Capture the cell that displays the provided text and extract its (x, y) central coordinate. 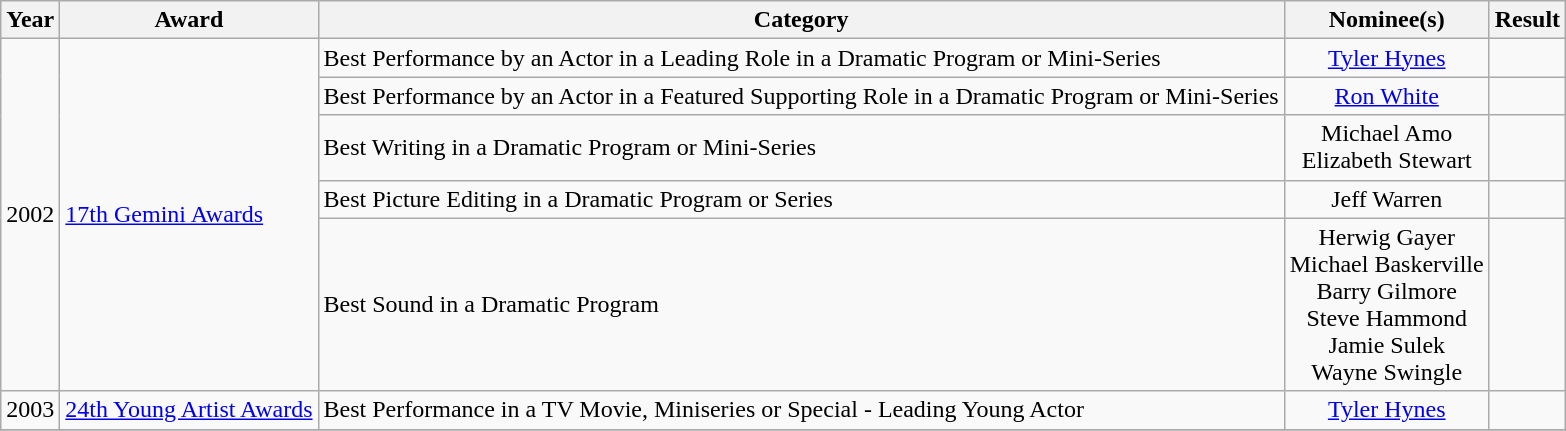
Herwig Gayer Michael Baskerville Barry Gilmore Steve Hammond Jamie Sulek Wayne Swingle (1386, 304)
Year (30, 20)
Result (1527, 20)
Best Performance in a TV Movie, Miniseries or Special - Leading Young Actor (801, 410)
Nominee(s) (1386, 20)
Michael Amo Elizabeth Stewart (1386, 148)
Jeff Warren (1386, 199)
2003 (30, 410)
2002 (30, 215)
Best Performance by an Actor in a Featured Supporting Role in a Dramatic Program or Mini-Series (801, 96)
Category (801, 20)
17th Gemini Awards (189, 215)
24th Young Artist Awards (189, 410)
Ron White (1386, 96)
Best Sound in a Dramatic Program (801, 304)
Best Performance by an Actor in a Leading Role in a Dramatic Program or Mini-Series (801, 58)
Best Picture Editing in a Dramatic Program or Series (801, 199)
Best Writing in a Dramatic Program or Mini-Series (801, 148)
Award (189, 20)
